Return the [x, y] coordinate for the center point of the cell that contains the specified text.  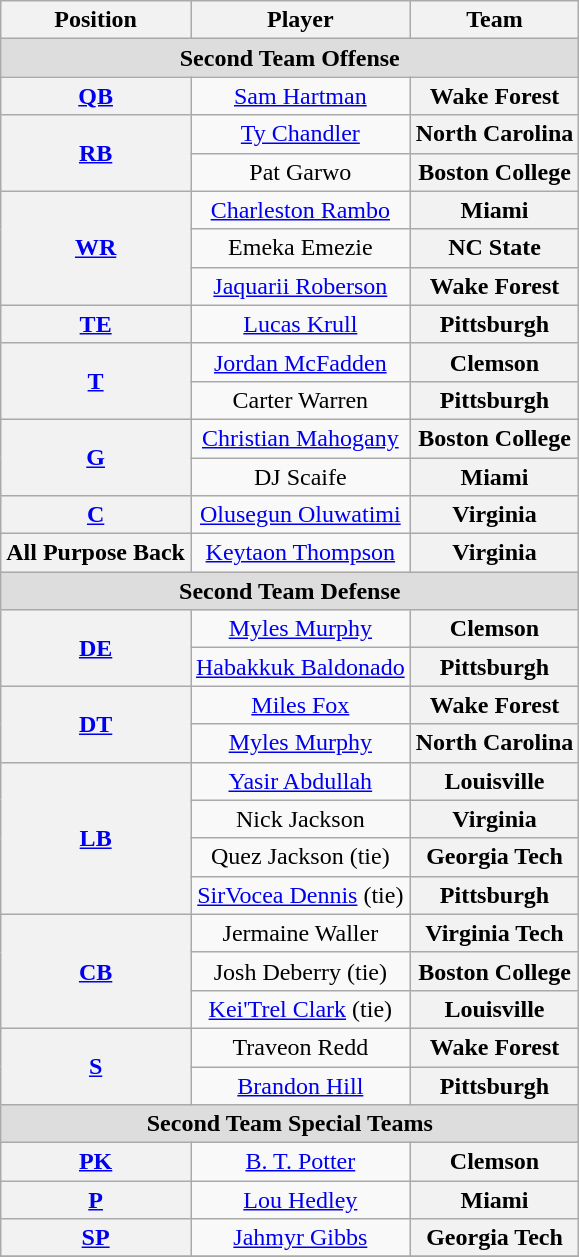
Pat Garwo [300, 172]
Jahmyr Gibbs [300, 1238]
Charleston Rambo [300, 210]
SP [96, 1238]
QB [96, 96]
Second Team Offense [290, 58]
Team [494, 20]
CB [96, 971]
G [96, 457]
Jordan McFadden [300, 362]
Ty Chandler [300, 134]
TE [96, 324]
Yasir Abdullah [300, 781]
Miles Fox [300, 705]
Christian Mahogany [300, 438]
B. T. Potter [300, 1162]
LB [96, 838]
RB [96, 153]
Position [96, 20]
Olusegun Oluwatimi [300, 515]
Carter Warren [300, 400]
All Purpose Back [96, 553]
SirVocea Dennis (tie) [300, 895]
Keytaon Thompson [300, 553]
DT [96, 724]
DJ Scaife [300, 477]
Nick Jackson [300, 819]
C [96, 515]
Kei'Trel Clark (tie) [300, 1009]
Quez Jackson (tie) [300, 857]
WR [96, 248]
DE [96, 648]
Second Team Defense [290, 591]
Jermaine Waller [300, 933]
Second Team Special Teams [290, 1124]
Virginia Tech [494, 933]
Brandon Hill [300, 1085]
S [96, 1066]
Lucas Krull [300, 324]
NC State [494, 248]
Jaquarii Roberson [300, 286]
Josh Deberry (tie) [300, 971]
PK [96, 1162]
P [96, 1200]
Habakkuk Baldonado [300, 667]
Sam Hartman [300, 96]
Player [300, 20]
T [96, 381]
Emeka Emezie [300, 248]
Lou Hedley [300, 1200]
Traveon Redd [300, 1047]
